Determine the [x, y] coordinate at the center of the cell enclosing the given text.  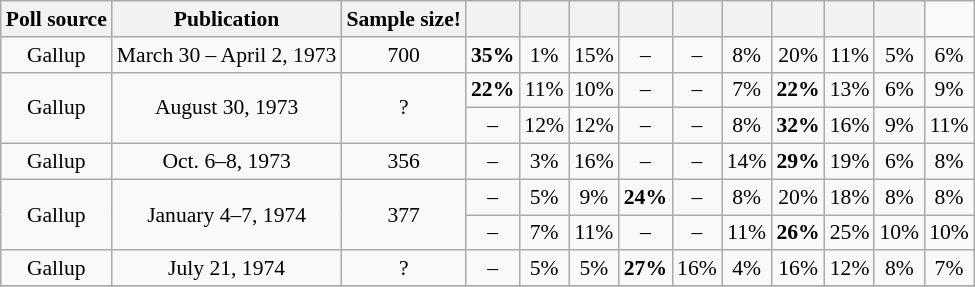
14% [747, 162]
25% [850, 233]
1% [544, 55]
Poll source [56, 19]
March 30 – April 2, 1973 [227, 55]
January 4–7, 1974 [227, 214]
3% [544, 162]
24% [646, 197]
Oct. 6–8, 1973 [227, 162]
29% [798, 162]
19% [850, 162]
15% [594, 55]
13% [850, 90]
18% [850, 197]
377 [404, 214]
27% [646, 269]
26% [798, 233]
356 [404, 162]
700 [404, 55]
August 30, 1973 [227, 108]
4% [747, 269]
32% [798, 126]
Publication [227, 19]
Sample size! [404, 19]
July 21, 1974 [227, 269]
35% [492, 55]
